Output the [x, y] coordinate of the center of the cell containing the given text.  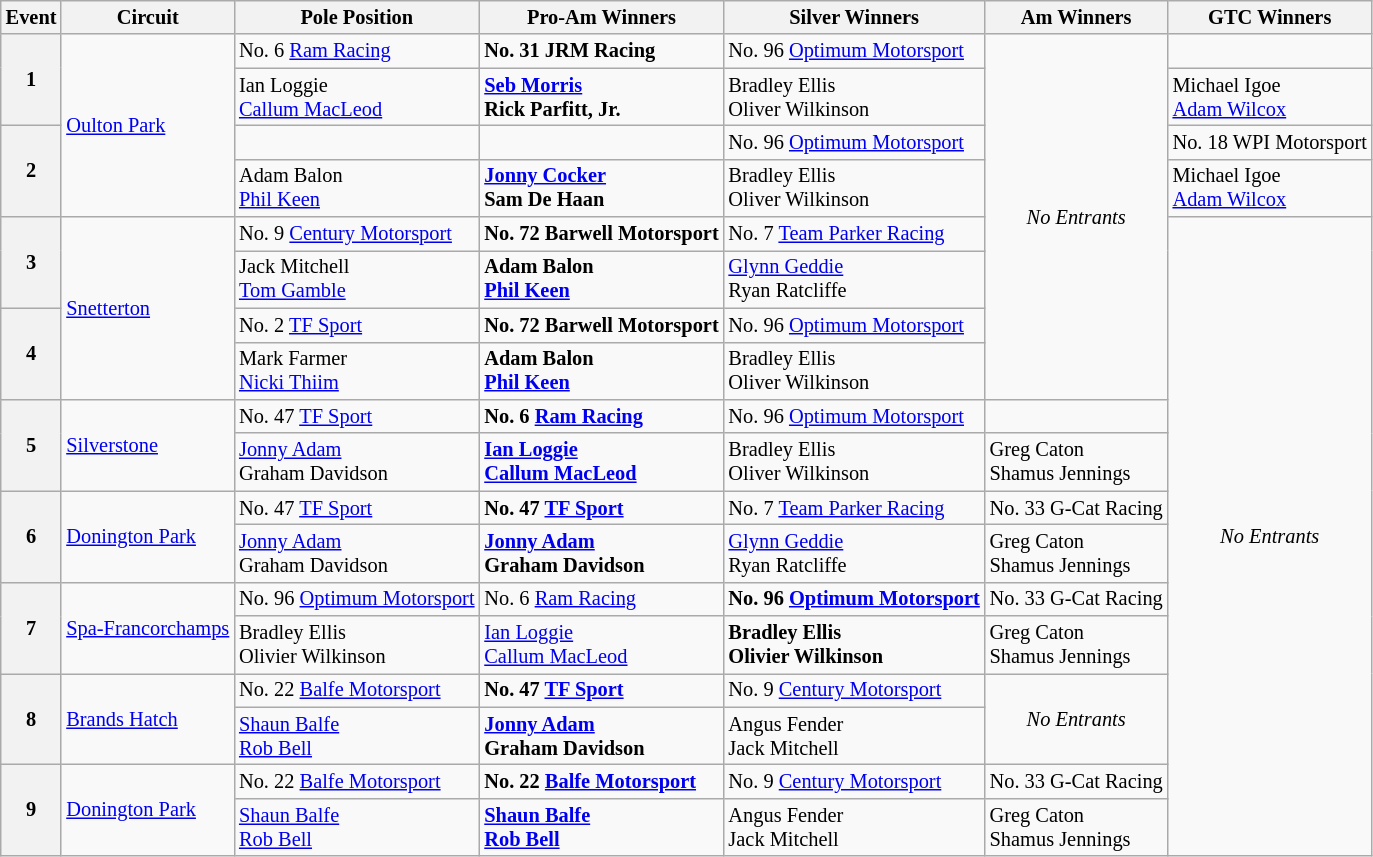
Silver Winners [854, 17]
No. 2 TF Sport [356, 325]
No. 31 JRM Racing [601, 51]
Am Winners [1076, 17]
7 [32, 628]
No. 18 WPI Motorsport [1270, 142]
9 [32, 810]
Event [32, 17]
Pro-Am Winners [601, 17]
Mark Farmer Nicki Thiim [356, 371]
5 [32, 444]
2 [32, 170]
1 [32, 80]
Circuit [148, 17]
Oulton Park [148, 126]
Brands Hatch [148, 718]
Jonny Cocker Sam De Haan [601, 188]
Spa-Francorchamps [148, 628]
4 [32, 354]
Silverstone [148, 444]
Seb Morris Rick Parfitt, Jr. [601, 97]
Pole Position [356, 17]
Jack Mitchell Tom Gamble [356, 279]
6 [32, 536]
8 [32, 718]
GTC Winners [1270, 17]
3 [32, 262]
Snetterton [148, 308]
